Output the (X, Y) coordinate of the center of the cell containing the given text.  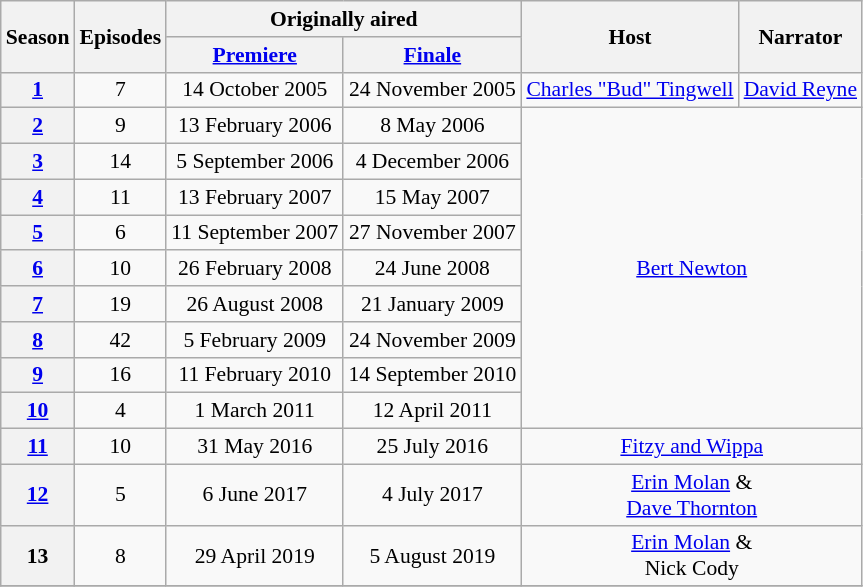
24 June 2008 (432, 269)
42 (120, 340)
Fitzy and Wippa (692, 447)
15 May 2007 (432, 197)
24 November 2005 (432, 90)
11 February 2010 (254, 375)
11 September 2007 (254, 233)
21 January 2009 (432, 304)
29 April 2019 (254, 556)
1 (38, 90)
Erin Molan &Nick Cody (692, 556)
24 November 2009 (432, 340)
Finale (432, 55)
David Reyne (800, 90)
Season (38, 36)
Premiere (254, 55)
5 February 2009 (254, 340)
Charles "Bud" Tingwell (630, 90)
13 February 2006 (254, 126)
25 July 2016 (432, 447)
2 (38, 126)
14 September 2010 (432, 375)
16 (120, 375)
5 August 2019 (432, 556)
26 August 2008 (254, 304)
4 December 2006 (432, 162)
Narrator (800, 36)
1 March 2011 (254, 411)
26 February 2008 (254, 269)
14 (120, 162)
8 May 2006 (432, 126)
Bert Newton (692, 268)
Originally aired (344, 19)
6 June 2017 (254, 494)
Episodes (120, 36)
4 July 2017 (432, 494)
5 September 2006 (254, 162)
27 November 2007 (432, 233)
Host (630, 36)
Erin Molan &Dave Thornton (692, 494)
12 (38, 494)
13 (38, 556)
3 (38, 162)
13 February 2007 (254, 197)
14 October 2005 (254, 90)
12 April 2011 (432, 411)
31 May 2016 (254, 447)
19 (120, 304)
